From the cell containing the given text, extract its center point as (X, Y) coordinate. 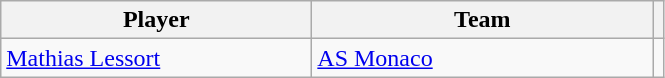
Player (156, 20)
Mathias Lessort (156, 58)
AS Monaco (482, 58)
Team (482, 20)
